Return (x, y) of the center of cell containing provided text 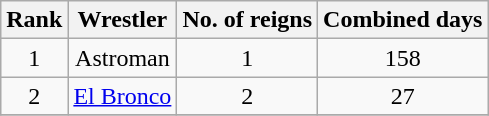
Combined days (403, 20)
No. of reigns (248, 20)
Wrestler (122, 20)
Rank (34, 20)
27 (403, 96)
El Bronco (122, 96)
Astroman (122, 58)
158 (403, 58)
